Output the [x, y] coordinate of the center of the cell containing the given text.  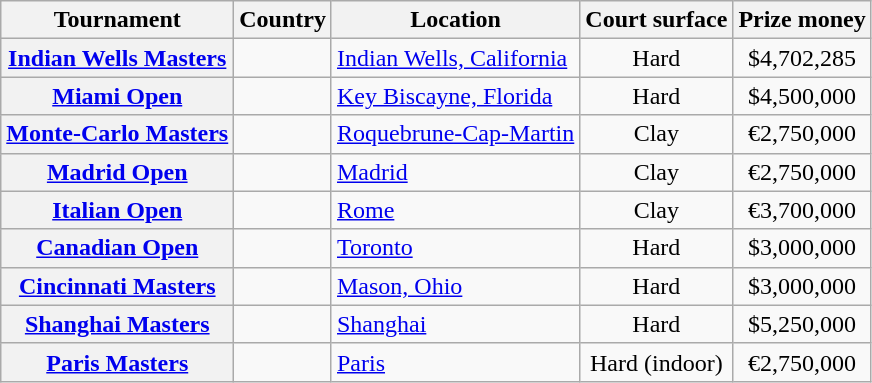
Canadian Open [118, 248]
Shanghai Masters [118, 324]
Mason, Ohio [455, 286]
€3,700,000 [802, 210]
Paris Masters [118, 362]
Indian Wells Masters [118, 58]
$5,250,000 [802, 324]
Tournament [118, 20]
$4,702,285 [802, 58]
Toronto [455, 248]
Italian Open [118, 210]
Madrid Open [118, 172]
Key Biscayne, Florida [455, 96]
Roquebrune-Cap-Martin [455, 134]
Hard (indoor) [656, 362]
Paris [455, 362]
Rome [455, 210]
Shanghai [455, 324]
Court surface [656, 20]
Madrid [455, 172]
Location [455, 20]
Prize money [802, 20]
Country [283, 20]
Cincinnati Masters [118, 286]
Miami Open [118, 96]
Indian Wells, California [455, 58]
$4,500,000 [802, 96]
Monte-Carlo Masters [118, 134]
